Find where the given text appears and provide that cell's center as (x, y) coordinate. 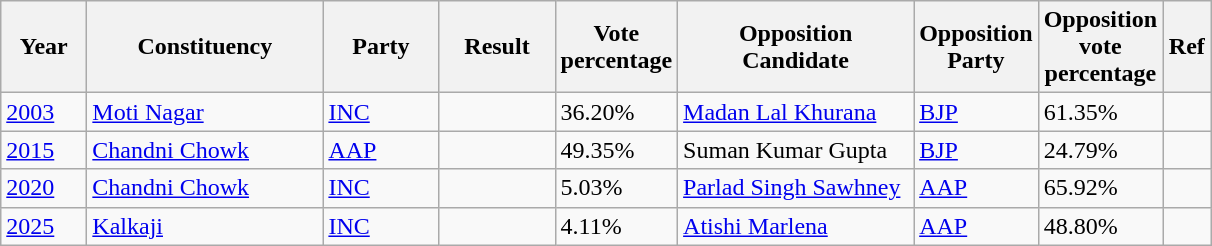
Madan Lal Khurana (796, 112)
2003 (44, 112)
Opposition Candidate (796, 47)
Year (44, 47)
Parlad Singh Sawhney (796, 188)
Moti Nagar (205, 112)
Opposition vote percentage (1100, 47)
5.03% (616, 188)
2015 (44, 150)
2020 (44, 188)
Kalkaji (205, 226)
Vote percentage (616, 47)
36.20% (616, 112)
Opposition Party (976, 47)
Ref (1188, 47)
Constituency (205, 47)
Suman Kumar Gupta (796, 150)
Party (381, 47)
4.11% (616, 226)
65.92% (1100, 188)
Result (497, 47)
61.35% (1100, 112)
2025 (44, 226)
24.79% (1100, 150)
48.80% (1100, 226)
Atishi Marlena (796, 226)
49.35% (616, 150)
